Locate the cell with the specified text and output its (X, Y) center coordinate. 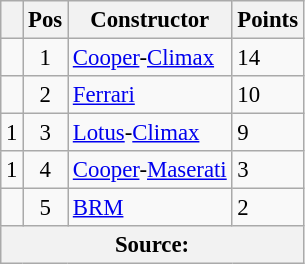
4 (46, 170)
Lotus-Climax (150, 133)
14 (268, 58)
Pos (46, 20)
BRM (150, 208)
5 (46, 208)
9 (268, 133)
Ferrari (150, 95)
Source: (152, 245)
Cooper-Climax (150, 58)
Constructor (150, 20)
10 (268, 95)
Cooper-Maserati (150, 170)
Points (268, 20)
